Pinpoint the cell where the given text exists, returning its [X, Y] midpoint coordinate. 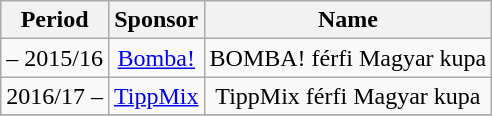
Period [55, 20]
2016/17 – [55, 96]
Sponsor [156, 20]
TippMix [156, 96]
BOMBA! férfi Magyar kupa [348, 58]
– 2015/16 [55, 58]
Bomba! [156, 58]
TippMix férfi Magyar kupa [348, 96]
Name [348, 20]
